From the cell containing the given text, extract its center point as [X, Y] coordinate. 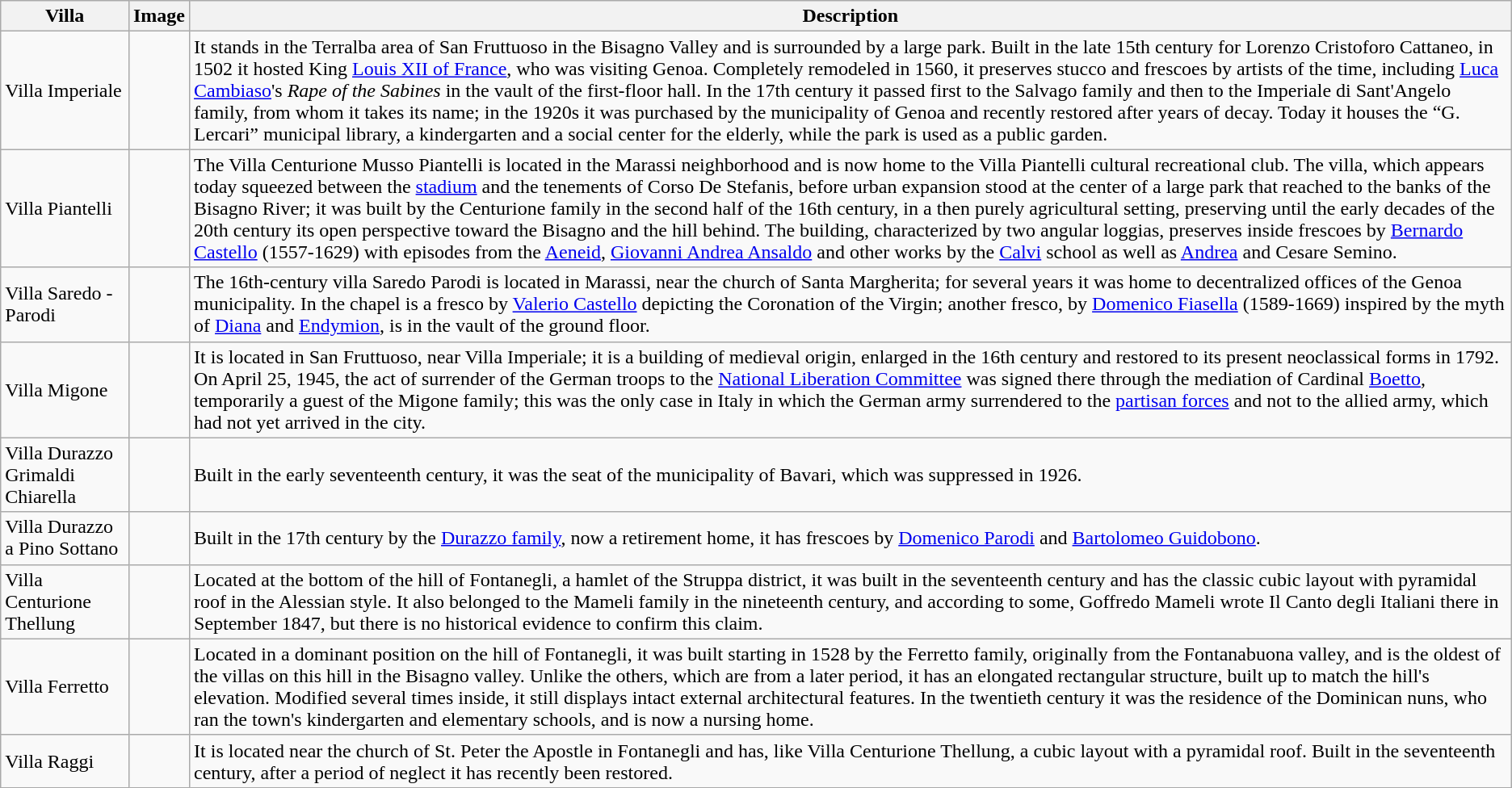
Built in the 17th century by the Durazzo family, now a retirement home, it has frescoes by Domenico Parodi and Bartolomeo Guidobono. [851, 538]
Image [158, 16]
Villa [65, 16]
Villa Imperiale [65, 90]
Villa Raggi [65, 761]
Built in the early seventeenth century, it was the seat of the municipality of Bavari, which was suppressed in 1926. [851, 475]
Villa Ferretto [65, 686]
Villa Migone [65, 389]
Villa Saredo - Parodi [65, 304]
Villa Piantelli [65, 208]
Villa Durazzo Grimaldi Chiarella [65, 475]
Description [851, 16]
Villa Durazzo a Pino Sottano [65, 538]
Villa Centurione Thellung [65, 601]
